For the text-containing cell, return its midpoint in [X, Y] coordinate format. 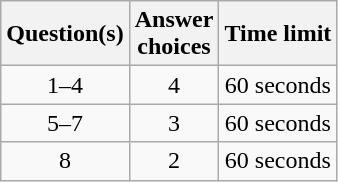
3 [174, 123]
5–7 [65, 123]
1–4 [65, 85]
Answer choices [174, 34]
Time limit [278, 34]
4 [174, 85]
2 [174, 161]
8 [65, 161]
Question(s) [65, 34]
